From the cell containing the given text, extract its center point as [x, y] coordinate. 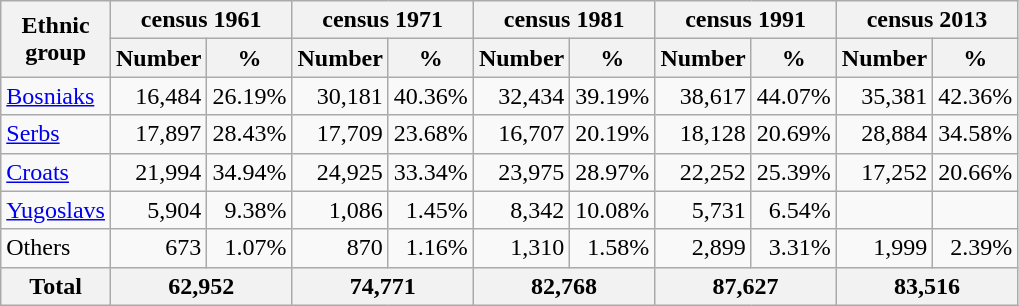
28,884 [884, 134]
1.58% [612, 248]
673 [158, 248]
9.38% [250, 210]
8,342 [521, 210]
Total [56, 286]
22,252 [703, 172]
1,086 [340, 210]
20.19% [612, 134]
25.39% [794, 172]
16,707 [521, 134]
5,731 [703, 210]
census 1991 [746, 20]
5,904 [158, 210]
24,925 [340, 172]
census 1981 [564, 20]
census 1971 [382, 20]
20.66% [976, 172]
870 [340, 248]
28.97% [612, 172]
1.16% [430, 248]
2.39% [976, 248]
62,952 [200, 286]
6.54% [794, 210]
17,252 [884, 172]
33.34% [430, 172]
census 2013 [926, 20]
census 1961 [200, 20]
Yugoslavs [56, 210]
Croats [56, 172]
40.36% [430, 96]
34.94% [250, 172]
10.08% [612, 210]
42.36% [976, 96]
83,516 [926, 286]
1.07% [250, 248]
34.58% [976, 134]
Ethnicgroup [56, 39]
44.07% [794, 96]
23,975 [521, 172]
32,434 [521, 96]
17,897 [158, 134]
Others [56, 248]
82,768 [564, 286]
38,617 [703, 96]
3.31% [794, 248]
16,484 [158, 96]
20.69% [794, 134]
26.19% [250, 96]
74,771 [382, 286]
39.19% [612, 96]
87,627 [746, 286]
2,899 [703, 248]
18,128 [703, 134]
23.68% [430, 134]
17,709 [340, 134]
35,381 [884, 96]
Bosniaks [56, 96]
28.43% [250, 134]
Serbs [56, 134]
21,994 [158, 172]
1,999 [884, 248]
30,181 [340, 96]
1.45% [430, 210]
1,310 [521, 248]
